Return the [X, Y] coordinate for the center point of the cell that contains the specified text.  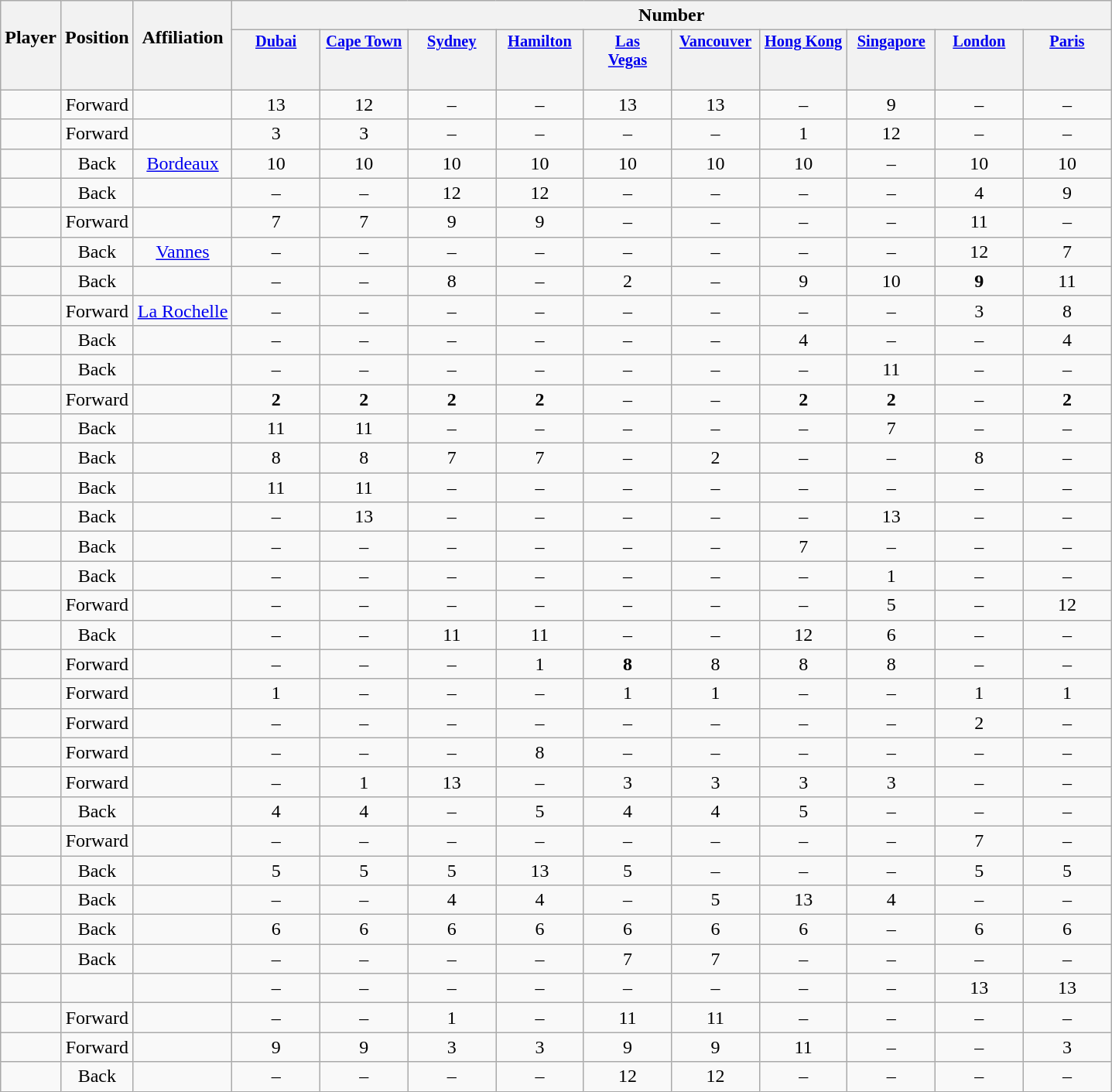
Player [31, 37]
Paris [1067, 51]
Singapore [891, 51]
Vannes [183, 252]
London [980, 51]
Affiliation [183, 37]
Hamilton [540, 51]
Vancouver [716, 51]
Dubai [276, 51]
Sydney [452, 51]
LasVegas [628, 51]
La Rochelle [183, 310]
Hong Kong [803, 51]
Bordeaux [183, 163]
Cape Town [364, 51]
Number [672, 15]
Position [97, 37]
